Scan for the cell matching the given text and deliver its (x, y) coordinate at center. 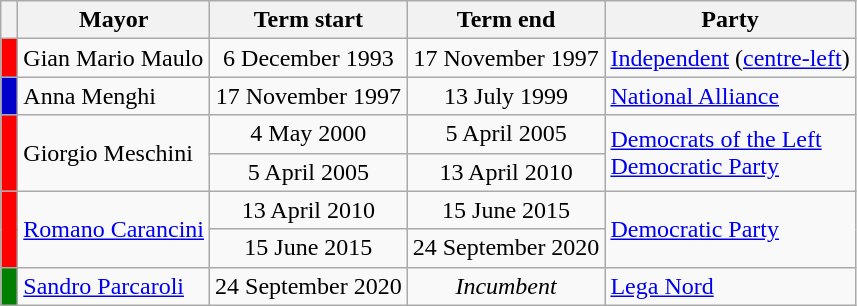
National Alliance (730, 96)
Term end (506, 20)
Anna Menghi (114, 96)
Independent (centre-left) (730, 58)
6 December 1993 (309, 58)
Democrats of the LeftDemocratic Party (730, 153)
Democratic Party (730, 229)
Giorgio Meschini (114, 153)
Incumbent (506, 286)
Sandro Parcaroli (114, 286)
Party (730, 20)
Term start (309, 20)
Romano Carancini (114, 229)
13 July 1999 (506, 96)
4 May 2000 (309, 134)
Mayor (114, 20)
Lega Nord (730, 286)
Gian Mario Maulo (114, 58)
